Extract the [X, Y] coordinate from the center of the cell holding the provided text.  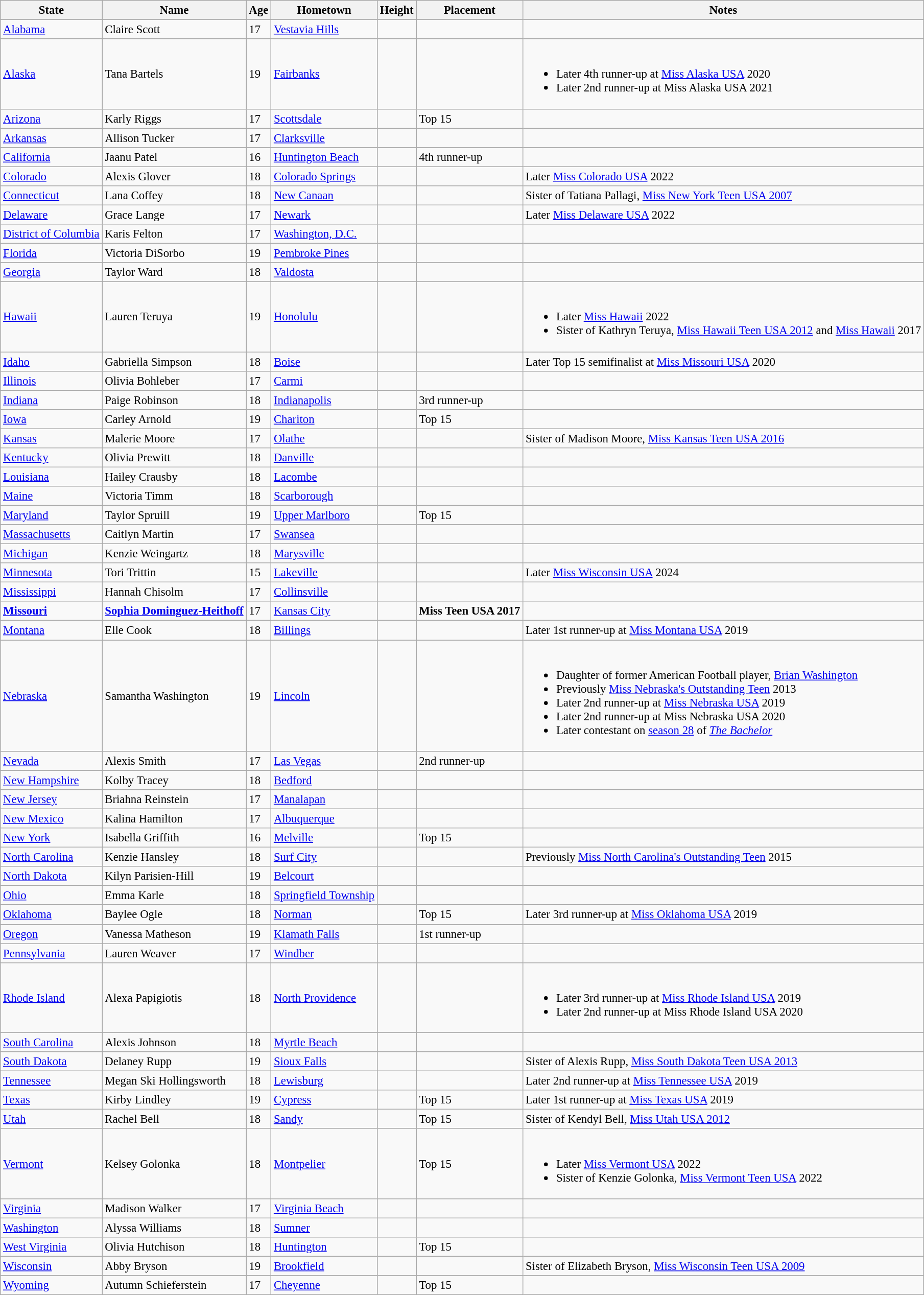
Claire Scott [174, 30]
Utah [51, 1119]
2nd runner-up [470, 761]
Briahna Reinstein [174, 799]
Mississippi [51, 592]
Sandy [324, 1119]
Lincoln [324, 696]
Manalapan [324, 799]
Gabriella Simpson [174, 362]
Later Miss Vermont USA 2022Sister of Kenzie Golonka, Miss Vermont Teen USA 2022 [723, 1164]
Maryland [51, 515]
Wyoming [51, 1285]
Montana [51, 630]
Kansas City [324, 611]
North Providence [324, 997]
Honolulu [324, 317]
Age [258, 10]
Montpelier [324, 1164]
Paige Robinson [174, 400]
Baylee Ogle [174, 915]
Norman [324, 915]
Alabama [51, 30]
Taylor Ward [174, 272]
Miss Teen USA 2017 [470, 611]
Sister of Tatiana Pallagi, Miss New York Teen USA 2007 [723, 196]
Jaanu Patel [174, 157]
Clarksville [324, 138]
Later 2nd runner-up at Miss Tennessee USA 2019 [723, 1081]
Sister of Madison Moore, Miss Kansas Teen USA 2016 [723, 438]
Upper Marlboro [324, 515]
Boise [324, 362]
South Dakota [51, 1062]
Sister of Elizabeth Bryson, Miss Wisconsin Teen USA 2009 [723, 1266]
4th runner-up [470, 157]
Alaska [51, 74]
Louisiana [51, 477]
Later Miss Colorado USA 2022 [723, 176]
Tori Trittin [174, 573]
Klamath Falls [324, 934]
Lakeville [324, 573]
Marysville [324, 554]
Later 4th runner-up at Miss Alaska USA 2020Later 2nd runner-up at Miss Alaska USA 2021 [723, 74]
Later Top 15 semifinalist at Miss Missouri USA 2020 [723, 362]
Collinsville [324, 592]
Kentucky [51, 458]
Illinois [51, 381]
Madison Walker [174, 1209]
Placement [470, 10]
Albuquerque [324, 819]
Arizona [51, 119]
Swansea [324, 534]
Oklahoma [51, 915]
Springfield Township [324, 896]
Virginia [51, 1209]
Caitlyn Martin [174, 534]
Ohio [51, 896]
Arkansas [51, 138]
Alexa Papigiotis [174, 997]
Billings [324, 630]
Fairbanks [324, 74]
Rachel Bell [174, 1119]
Megan Ski Hollingsworth [174, 1081]
North Carolina [51, 857]
Sister of Kendyl Bell, Miss Utah USA 2012 [723, 1119]
State [51, 10]
Vestavia Hills [324, 30]
Olivia Prewitt [174, 458]
Las Vegas [324, 761]
Florida [51, 253]
Later 1st runner-up at Miss Montana USA 2019 [723, 630]
Minnesota [51, 573]
Tana Bartels [174, 74]
Karis Felton [174, 234]
Lacombe [324, 477]
Delaware [51, 215]
Vanessa Matheson [174, 934]
Huntington Beach [324, 157]
Alexis Glover [174, 176]
Chariton [324, 419]
Nevada [51, 761]
Isabella Griffith [174, 838]
Later 1st runner-up at Miss Texas USA 2019 [723, 1100]
Delaney Rupp [174, 1062]
Brookfield [324, 1266]
Sioux Falls [324, 1062]
Kirby Lindley [174, 1100]
Olathe [324, 438]
New Hampshire [51, 780]
South Carolina [51, 1043]
Sister of Alexis Rupp, Miss South Dakota Teen USA 2013 [723, 1062]
Surf City [324, 857]
Previously Miss North Carolina's Outstanding Teen 2015 [723, 857]
New Canaan [324, 196]
Name [174, 10]
Olivia Bohleber [174, 381]
Kenzie Weingartz [174, 554]
Nebraska [51, 696]
Indianapolis [324, 400]
Later 3rd runner-up at Miss Rhode Island USA 2019Later 2nd runner-up at Miss Rhode Island USA 2020 [723, 997]
Texas [51, 1100]
Massachusetts [51, 534]
Colorado [51, 176]
Missouri [51, 611]
New Jersey [51, 799]
New Mexico [51, 819]
Victoria Timm [174, 496]
Vermont [51, 1164]
Karly Riggs [174, 119]
Samantha Washington [174, 696]
Later Miss Hawaii 2022Sister of Kathryn Teruya, Miss Hawaii Teen USA 2012 and Miss Hawaii 2017 [723, 317]
Alexis Smith [174, 761]
Virginia Beach [324, 1209]
Scarborough [324, 496]
15 [258, 573]
Kilyn Parisien-Hill [174, 876]
Abby Bryson [174, 1266]
Taylor Spruill [174, 515]
Iowa [51, 419]
Later Miss Wisconsin USA 2024 [723, 573]
Tennessee [51, 1081]
West Virginia [51, 1247]
1st runner-up [470, 934]
Kansas [51, 438]
North Dakota [51, 876]
Alyssa Williams [174, 1228]
Washington [51, 1228]
Maine [51, 496]
Windber [324, 953]
Pembroke Pines [324, 253]
Later Miss Delaware USA 2022 [723, 215]
Myrtle Beach [324, 1043]
California [51, 157]
Hometown [324, 10]
Wisconsin [51, 1266]
Idaho [51, 362]
Carmi [324, 381]
Victoria DiSorbo [174, 253]
Valdosta [324, 272]
Colorado Springs [324, 176]
Height [397, 10]
Bedford [324, 780]
Cypress [324, 1100]
Scottsdale [324, 119]
Later 3rd runner-up at Miss Oklahoma USA 2019 [723, 915]
Oregon [51, 934]
Connecticut [51, 196]
Elle Cook [174, 630]
Hawaii [51, 317]
Hannah Chisolm [174, 592]
New York [51, 838]
3rd runner-up [470, 400]
Grace Lange [174, 215]
District of Columbia [51, 234]
Georgia [51, 272]
Lauren Weaver [174, 953]
Lauren Teruya [174, 317]
Hailey Crausby [174, 477]
Autumn Schieferstein [174, 1285]
Notes [723, 10]
Sumner [324, 1228]
Olivia Hutchison [174, 1247]
Cheyenne [324, 1285]
Malerie Moore [174, 438]
Kalina Hamilton [174, 819]
Carley Arnold [174, 419]
Washington, D.C. [324, 234]
Newark [324, 215]
Lewisburg [324, 1081]
Belcourt [324, 876]
Michigan [51, 554]
Huntington [324, 1247]
Kolby Tracey [174, 780]
Kelsey Golonka [174, 1164]
Kenzie Hansley [174, 857]
Sophia Dominguez-Heithoff [174, 611]
Allison Tucker [174, 138]
Alexis Johnson [174, 1043]
Rhode Island [51, 997]
Pennsylvania [51, 953]
Indiana [51, 400]
Melville [324, 838]
Emma Karle [174, 896]
Lana Coffey [174, 196]
Danville [324, 458]
